For the text-containing cell, return its midpoint in (x, y) coordinate format. 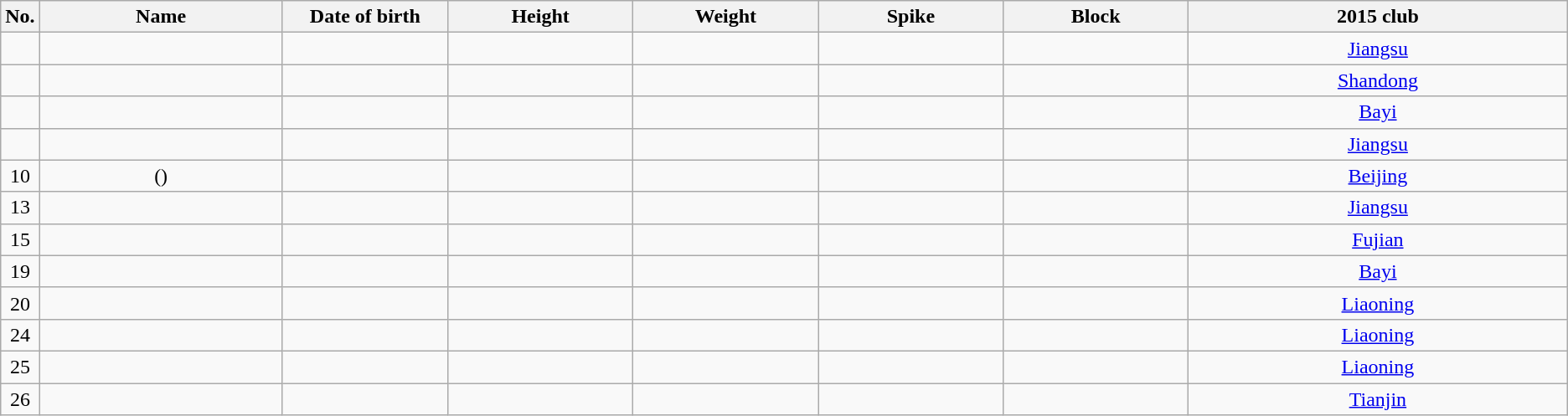
No. (20, 17)
13 (20, 208)
26 (20, 399)
20 (20, 303)
19 (20, 271)
Weight (725, 17)
24 (20, 335)
() (161, 176)
25 (20, 367)
Block (1096, 17)
Date of birth (365, 17)
Beijing (1379, 176)
Shandong (1379, 80)
15 (20, 239)
Fujian (1379, 239)
2015 club (1379, 17)
Name (161, 17)
Height (541, 17)
Tianjin (1379, 399)
10 (20, 176)
Spike (911, 17)
